Locate the cell with the specified text and output its [x, y] center coordinate. 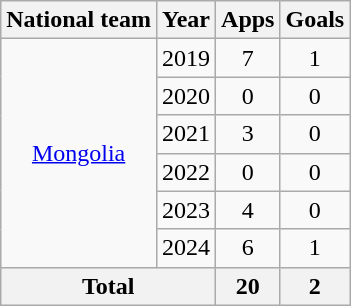
Apps [248, 20]
Year [186, 20]
2019 [186, 58]
2024 [186, 248]
2022 [186, 172]
4 [248, 210]
20 [248, 286]
7 [248, 58]
2020 [186, 96]
Goals [315, 20]
Total [108, 286]
2023 [186, 210]
2021 [186, 134]
3 [248, 134]
6 [248, 248]
2 [315, 286]
National team [79, 20]
Mongolia [79, 153]
